Pinpoint the cell where the given text exists, returning its (x, y) midpoint coordinate. 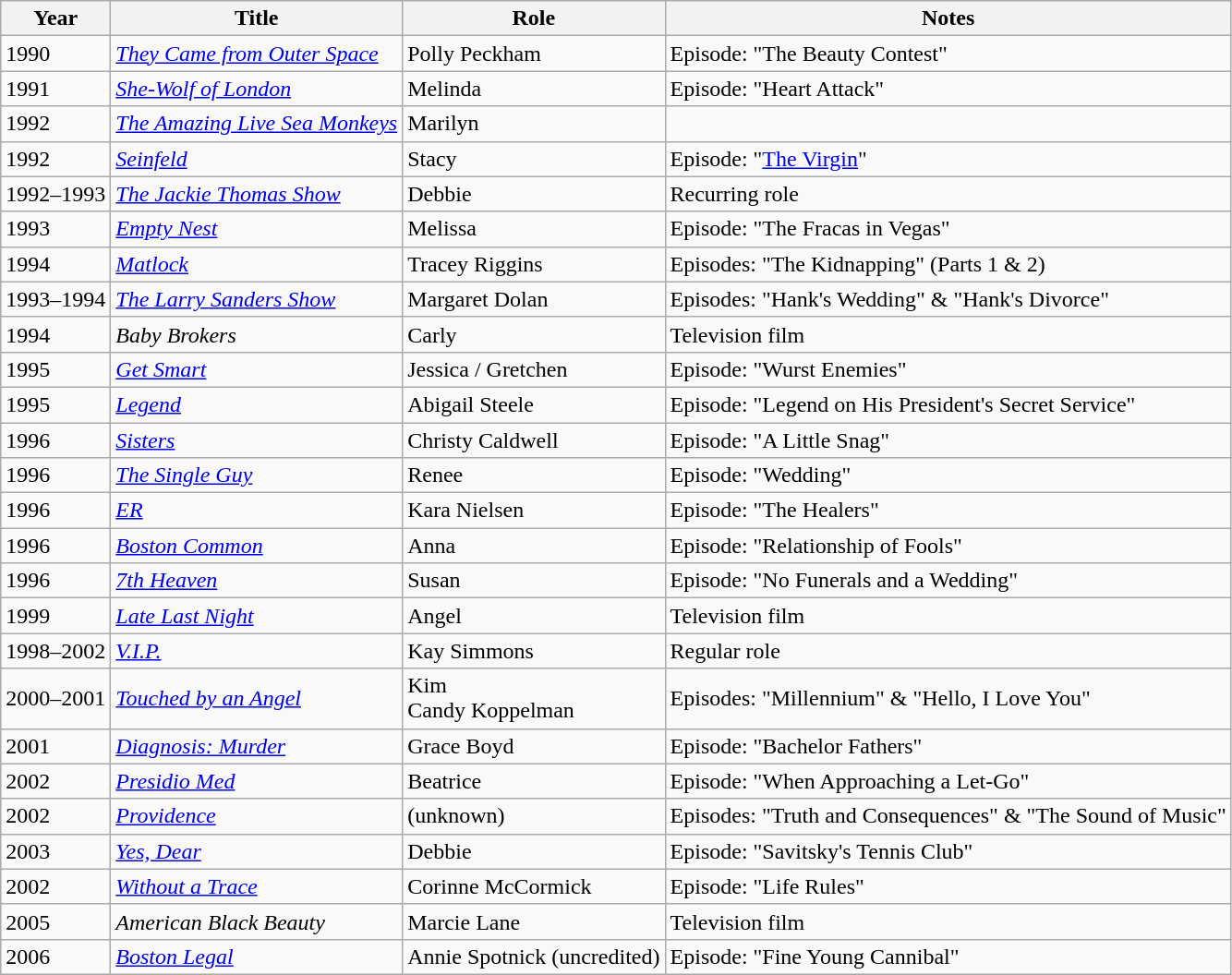
The Single Guy (257, 475)
2006 (55, 957)
Without a Trace (257, 886)
Episodes: "Truth and Consequences" & "The Sound of Music" (948, 816)
KimCandy Koppelman (534, 698)
Episode: "The Beauty Contest" (948, 54)
Marilyn (534, 124)
American Black Beauty (257, 921)
Grace Boyd (534, 746)
Annie Spotnick (uncredited) (534, 957)
Late Last Night (257, 616)
ER (257, 511)
Empty Nest (257, 229)
Jessica / Gretchen (534, 369)
Episode: "The Virgin" (948, 159)
Get Smart (257, 369)
Anna (534, 546)
2003 (55, 851)
They Came from Outer Space (257, 54)
Episode: "Relationship of Fools" (948, 546)
Corinne McCormick (534, 886)
Kay Simmons (534, 651)
1993 (55, 229)
Episode: "Life Rules" (948, 886)
Episodes: "Millennium" & "Hello, I Love You" (948, 698)
2005 (55, 921)
Tracey Riggins (534, 264)
Legend (257, 404)
Melissa (534, 229)
Year (55, 18)
Episode: "Legend on His President's Secret Service" (948, 404)
Boston Legal (257, 957)
Episode: "When Approaching a Let-Go" (948, 781)
Kara Nielsen (534, 511)
Episode: "Bachelor Fathers" (948, 746)
Episode: "Fine Young Cannibal" (948, 957)
Episode: "Savitsky's Tennis Club" (948, 851)
1991 (55, 89)
Episode: "The Fracas in Vegas" (948, 229)
Angel (534, 616)
Regular role (948, 651)
Polly Peckham (534, 54)
The Amazing Live Sea Monkeys (257, 124)
The Jackie Thomas Show (257, 194)
7th Heaven (257, 581)
Notes (948, 18)
Episode: "Heart Attack" (948, 89)
Seinfeld (257, 159)
1999 (55, 616)
Boston Common (257, 546)
1993–1994 (55, 299)
Episode: "Wurst Enemies" (948, 369)
1998–2002 (55, 651)
Presidio Med (257, 781)
The Larry Sanders Show (257, 299)
(unknown) (534, 816)
1990 (55, 54)
Recurring role (948, 194)
Touched by an Angel (257, 698)
Role (534, 18)
Baby Brokers (257, 334)
Margaret Dolan (534, 299)
Title (257, 18)
Renee (534, 475)
Providence (257, 816)
Episode: "The Healers" (948, 511)
Beatrice (534, 781)
2001 (55, 746)
Diagnosis: Murder (257, 746)
She-Wolf of London (257, 89)
Christy Caldwell (534, 440)
Marcie Lane (534, 921)
Yes, Dear (257, 851)
Episodes: "Hank's Wedding" & "Hank's Divorce" (948, 299)
Stacy (534, 159)
Episode: "A Little Snag" (948, 440)
V.I.P. (257, 651)
Episode: "No Funerals and a Wedding" (948, 581)
Episode: "Wedding" (948, 475)
Abigail Steele (534, 404)
Sisters (257, 440)
1992–1993 (55, 194)
Melinda (534, 89)
Carly (534, 334)
Susan (534, 581)
2000–2001 (55, 698)
Episodes: "The Kidnapping" (Parts 1 & 2) (948, 264)
Matlock (257, 264)
